Return the [X, Y] coordinate for the center point of the cell that contains the specified text.  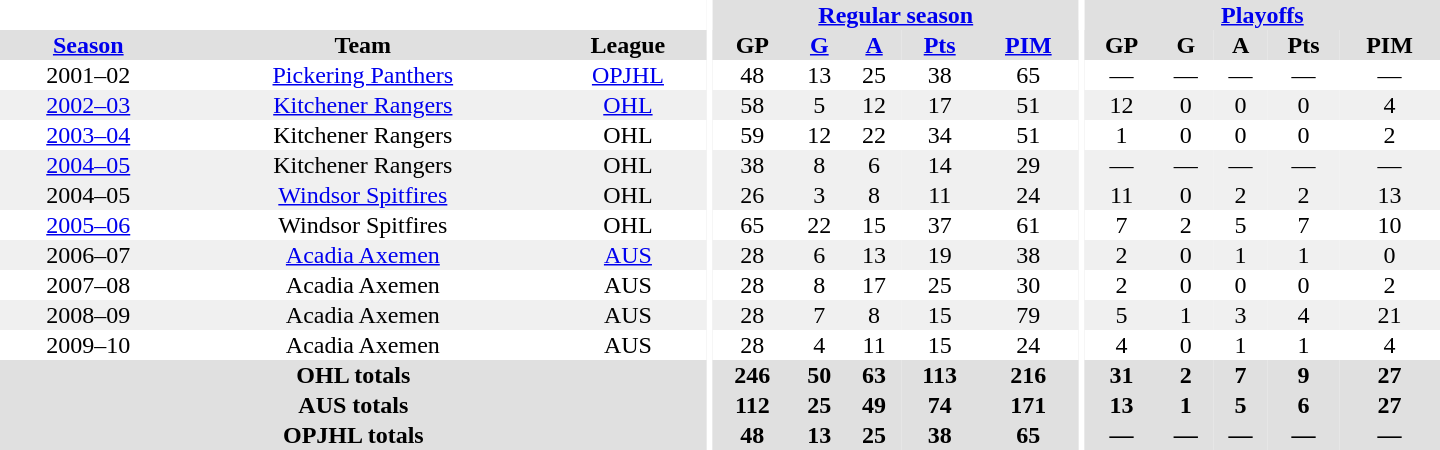
Pickering Panthers [364, 75]
Season [88, 45]
2007–08 [88, 285]
171 [1028, 405]
19 [939, 255]
2009–10 [88, 345]
34 [939, 135]
14 [939, 165]
59 [752, 135]
26 [752, 195]
10 [1390, 225]
2006–07 [88, 255]
63 [874, 375]
112 [752, 405]
Playoffs [1262, 15]
30 [1028, 285]
League [628, 45]
AUS totals [354, 405]
OHL totals [354, 375]
Regular season [896, 15]
21 [1390, 315]
Team [364, 45]
9 [1304, 375]
58 [752, 105]
2008–09 [88, 315]
74 [939, 405]
2005–06 [88, 225]
37 [939, 225]
2001–02 [88, 75]
OPJHL totals [354, 435]
216 [1028, 375]
246 [752, 375]
OPJHL [628, 75]
113 [939, 375]
61 [1028, 225]
2003–04 [88, 135]
31 [1122, 375]
50 [820, 375]
49 [874, 405]
79 [1028, 315]
29 [1028, 165]
2002–03 [88, 105]
